Pinpoint the cell where the given text exists, returning its (X, Y) midpoint coordinate. 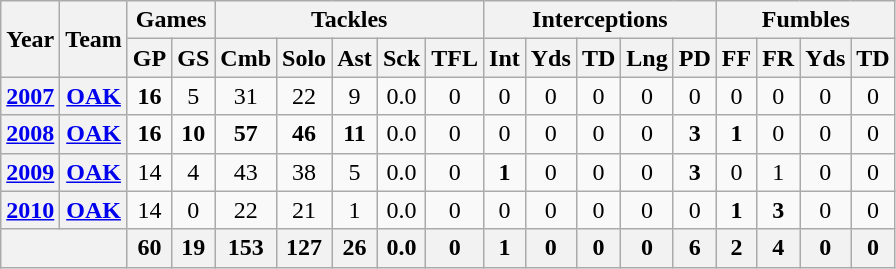
Tackles (350, 20)
11 (355, 134)
60 (149, 248)
TFL (455, 58)
FF (736, 58)
Fumbles (806, 20)
57 (246, 134)
2009 (30, 172)
FR (778, 58)
Interceptions (600, 20)
19 (194, 248)
GP (149, 58)
43 (246, 172)
9 (355, 96)
2008 (30, 134)
Team (94, 39)
127 (304, 248)
6 (694, 248)
31 (246, 96)
Lng (647, 58)
10 (194, 134)
Games (170, 20)
38 (304, 172)
2007 (30, 96)
Int (505, 58)
Year (30, 39)
Sck (401, 58)
153 (246, 248)
46 (304, 134)
Ast (355, 58)
Solo (304, 58)
26 (355, 248)
21 (304, 210)
Cmb (246, 58)
2 (736, 248)
2010 (30, 210)
PD (694, 58)
GS (194, 58)
